Scan for the cell matching the given text and deliver its (x, y) coordinate at center. 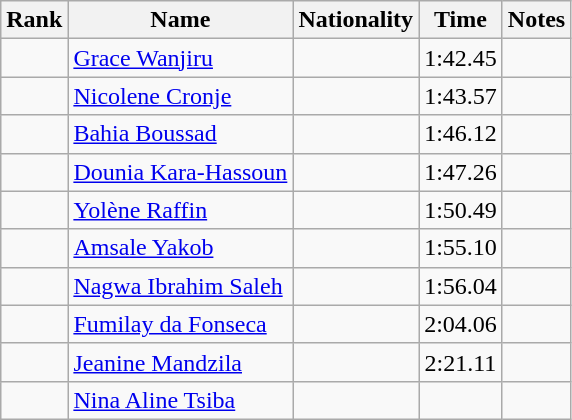
Nationality (356, 20)
Name (180, 20)
1:56.04 (461, 286)
Notes (536, 20)
Nina Aline Tsiba (180, 400)
1:55.10 (461, 248)
2:04.06 (461, 324)
1:50.49 (461, 210)
1:42.45 (461, 58)
1:47.26 (461, 172)
Fumilay da Fonseca (180, 324)
Dounia Kara-Hassoun (180, 172)
2:21.11 (461, 362)
Nagwa Ibrahim Saleh (180, 286)
Nicolene Cronje (180, 96)
Yolène Raffin (180, 210)
Time (461, 20)
Amsale Yakob (180, 248)
Jeanine Mandzila (180, 362)
Bahia Boussad (180, 134)
Rank (34, 20)
Grace Wanjiru (180, 58)
1:46.12 (461, 134)
1:43.57 (461, 96)
